For the text-containing cell, return its midpoint in (x, y) coordinate format. 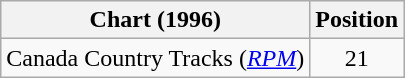
Chart (1996) (156, 20)
Canada Country Tracks (RPM) (156, 58)
21 (357, 58)
Position (357, 20)
